Find where the given text appears and provide that cell's center as [X, Y] coordinate. 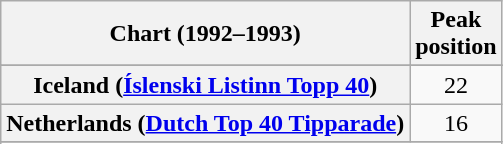
Netherlands (Dutch Top 40 Tipparade) [206, 123]
Peakposition [456, 34]
Chart (1992–1993) [206, 34]
Iceland (Íslenski Listinn Topp 40) [206, 85]
16 [456, 123]
22 [456, 85]
